For the text-containing cell, return its midpoint in (X, Y) coordinate format. 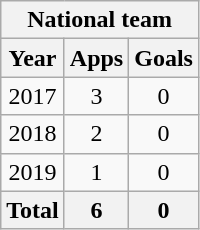
Apps (96, 58)
2017 (33, 96)
National team (100, 20)
1 (96, 172)
2019 (33, 172)
6 (96, 210)
Year (33, 58)
Total (33, 210)
3 (96, 96)
2018 (33, 134)
2 (96, 134)
Goals (164, 58)
